Pinpoint the cell where the given text exists, returning its (X, Y) midpoint coordinate. 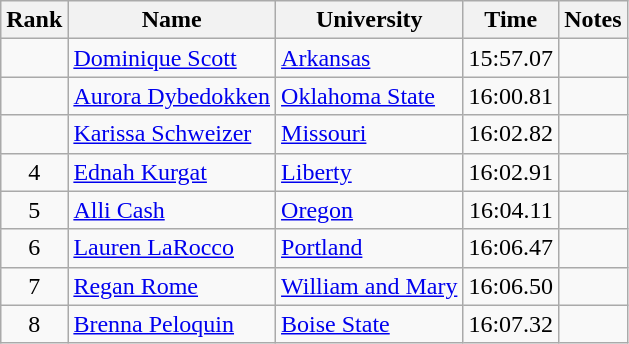
Aurora Dybedokken (172, 96)
Boise State (370, 324)
16:06.47 (511, 248)
Arkansas (370, 58)
16:04.11 (511, 210)
Missouri (370, 134)
5 (34, 210)
16:06.50 (511, 286)
Karissa Schweizer (172, 134)
7 (34, 286)
Name (172, 20)
Rank (34, 20)
16:02.82 (511, 134)
University (370, 20)
6 (34, 248)
4 (34, 172)
Regan Rome (172, 286)
Oklahoma State (370, 96)
William and Mary (370, 286)
Liberty (370, 172)
16:00.81 (511, 96)
Time (511, 20)
Lauren LaRocco (172, 248)
15:57.07 (511, 58)
Notes (593, 20)
8 (34, 324)
Brenna Peloquin (172, 324)
Dominique Scott (172, 58)
Ednah Kurgat (172, 172)
Alli Cash (172, 210)
16:07.32 (511, 324)
16:02.91 (511, 172)
Oregon (370, 210)
Portland (370, 248)
